Provide the [x, y] coordinate of the cell's center where the given text is located.  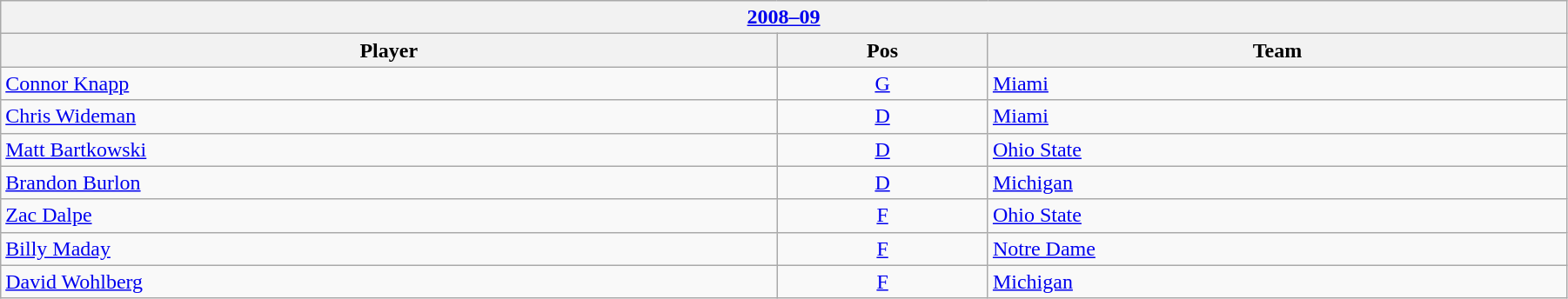
Pos [882, 50]
David Wohlberg [389, 282]
Brandon Burlon [389, 183]
Notre Dame [1277, 249]
Billy Maday [389, 249]
2008–09 [784, 17]
Connor Knapp [389, 83]
Team [1277, 50]
Player [389, 50]
G [882, 83]
Zac Dalpe [389, 216]
Chris Wideman [389, 116]
Matt Bartkowski [389, 149]
